Find where the given text appears and provide that cell's center as (x, y) coordinate. 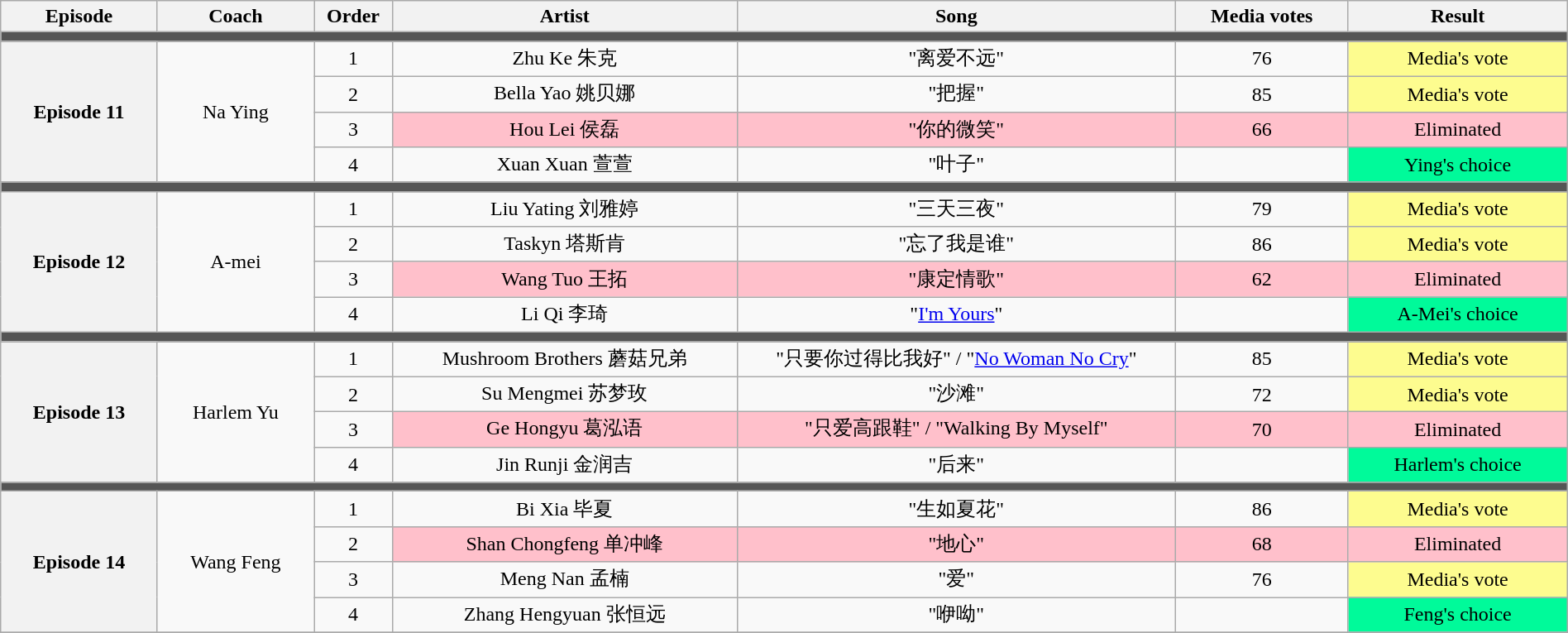
A-Mei's choice (1457, 314)
"把握" (956, 94)
Media votes (1262, 17)
Mushroom Brothers 蘑菇兄弟 (564, 359)
Xuan Xuan 萱萱 (564, 165)
Episode 12 (79, 261)
79 (1262, 209)
Result (1457, 17)
Jin Runji 金润吉 (564, 465)
Na Ying (235, 112)
Artist (564, 17)
Shan Chongfeng 单冲峰 (564, 544)
Episode 11 (79, 112)
"离爱不远" (956, 60)
"地心" (956, 544)
"后来" (956, 465)
Meng Nan 孟楠 (564, 579)
"忘了我是谁" (956, 245)
Bella Yao 姚贝娜 (564, 94)
Order (354, 17)
Zhang Hengyuan 张恒远 (564, 616)
Feng's choice (1457, 616)
Wang Feng (235, 562)
Bi Xia 毕夏 (564, 510)
70 (1262, 430)
"I'm Yours" (956, 314)
Harlem's choice (1457, 465)
68 (1262, 544)
Ying's choice (1457, 165)
66 (1262, 129)
Episode (79, 17)
"咿呦" (956, 616)
62 (1262, 280)
A-mei (235, 261)
"三天三夜" (956, 209)
Su Mengmei 苏梦玫 (564, 394)
"沙滩" (956, 394)
"生如夏花" (956, 510)
Li Qi 李琦 (564, 314)
"只要你过得比我好" / "No Woman No Cry" (956, 359)
Coach (235, 17)
Ge Hongyu 葛泓语 (564, 430)
72 (1262, 394)
Harlem Yu (235, 411)
Episode 13 (79, 411)
"叶子" (956, 165)
"康定情歌" (956, 280)
"你的微笑" (956, 129)
Zhu Ke 朱克 (564, 60)
Wang Tuo 王拓 (564, 280)
"爱" (956, 579)
Song (956, 17)
"只爱高跟鞋" / "Walking By Myself" (956, 430)
Liu Yating 刘雅婷 (564, 209)
Taskyn 塔斯肯 (564, 245)
Episode 14 (79, 562)
Hou Lei 侯磊 (564, 129)
